Locate the cell with the specified text and output its [x, y] center coordinate. 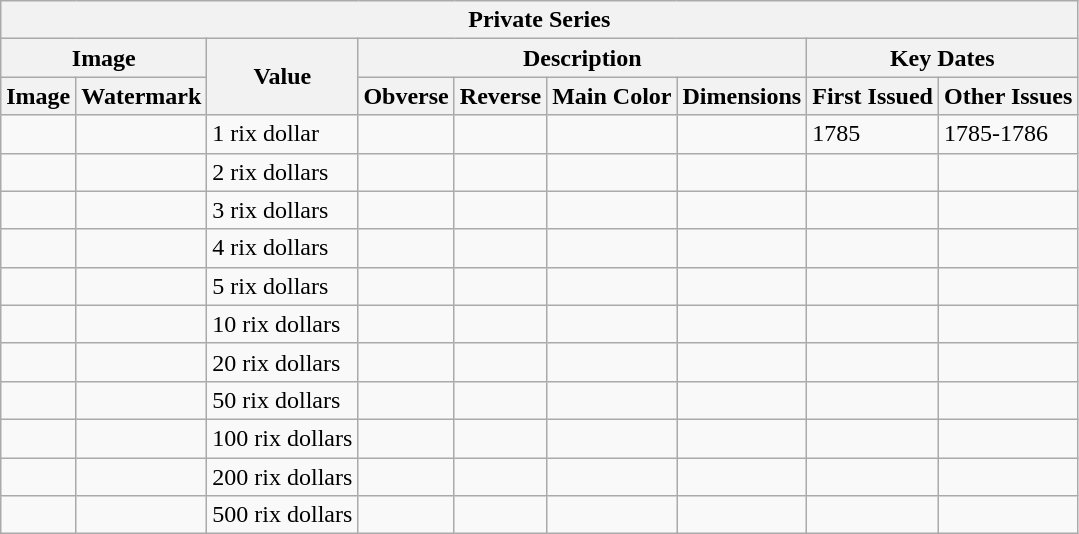
20 rix dollars [282, 362]
Description [582, 58]
5 rix dollars [282, 286]
4 rix dollars [282, 248]
10 rix dollars [282, 324]
50 rix dollars [282, 400]
2 rix dollars [282, 172]
Key Dates [942, 58]
1 rix dollar [282, 134]
1785-1786 [1008, 134]
500 rix dollars [282, 515]
Main Color [612, 96]
Dimensions [742, 96]
1785 [873, 134]
Watermark [142, 96]
Other Issues [1008, 96]
Obverse [406, 96]
Value [282, 77]
First Issued [873, 96]
100 rix dollars [282, 438]
Reverse [500, 96]
Private Series [540, 20]
3 rix dollars [282, 210]
200 rix dollars [282, 477]
